Extract the [X, Y] coordinate from the center of the cell holding the provided text.  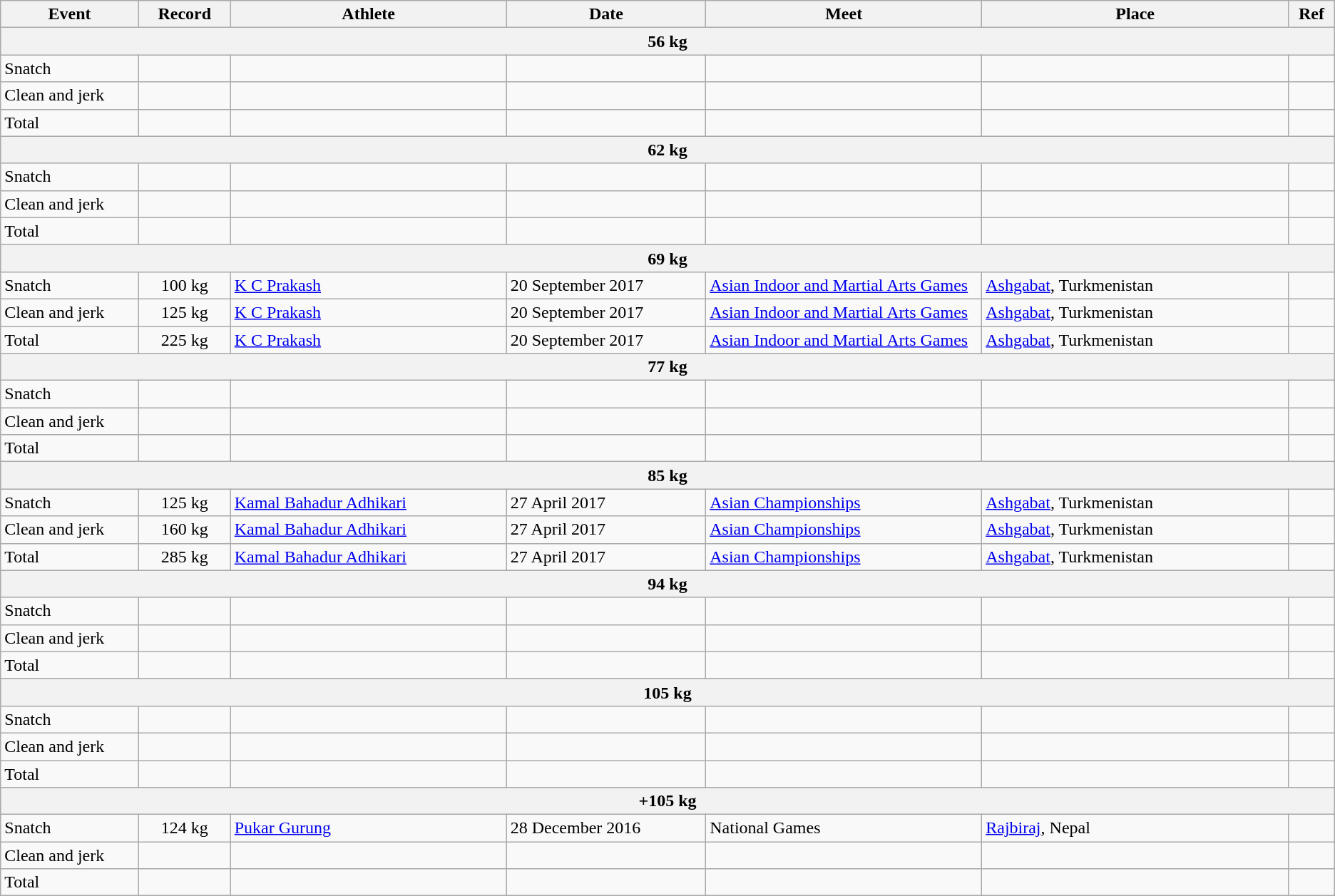
Ref [1312, 14]
Event [70, 14]
94 kg [667, 584]
Date [606, 14]
69 kg [667, 258]
28 December 2016 [606, 828]
Athlete [368, 14]
56 kg [667, 41]
225 kg [184, 340]
Pukar Gurung [368, 828]
Meet [844, 14]
160 kg [184, 530]
62 kg [667, 150]
Rajbiraj, Nepal [1135, 828]
+105 kg [667, 801]
124 kg [184, 828]
85 kg [667, 475]
National Games [844, 828]
Place [1135, 14]
100 kg [184, 285]
105 kg [667, 692]
77 kg [667, 367]
285 kg [184, 557]
Record [184, 14]
